Find where the given text appears and provide that cell's center as (X, Y) coordinate. 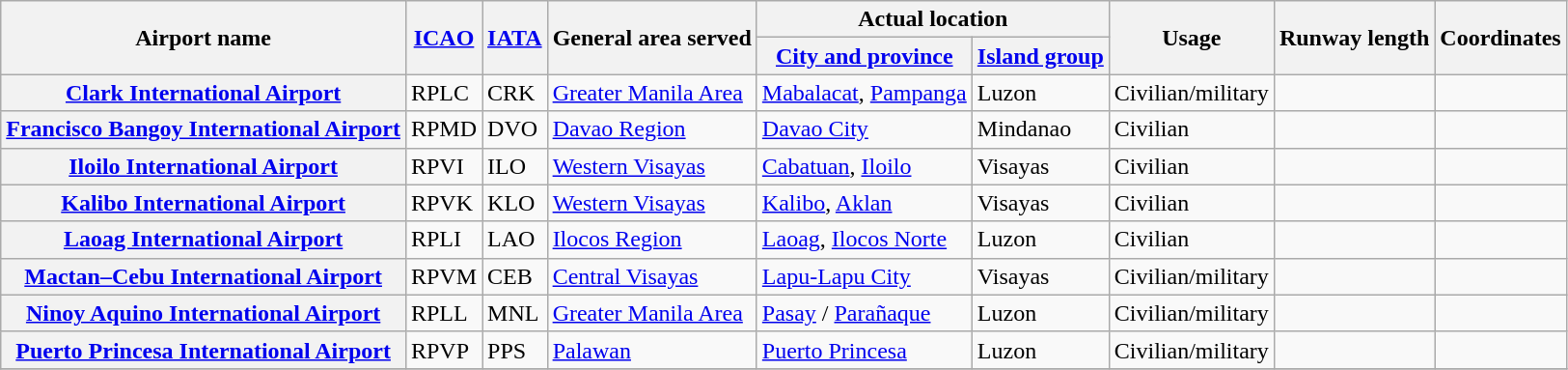
CRK (515, 93)
Francisco Bangoy International Airport (204, 129)
ILO (515, 166)
RPVK (444, 203)
Pasay / Parañaque (865, 313)
Kalibo International Airport (204, 203)
Coordinates (1500, 38)
LAO (515, 240)
KLO (515, 203)
Cabatuan, Iloilo (865, 166)
RPMD (444, 129)
Palawan (652, 350)
Mabalacat, Pampanga (865, 93)
ICAO (444, 38)
IATA (515, 38)
RPVI (444, 166)
Davao City (865, 129)
Lapu-Lapu City (865, 276)
Ilocos Region (652, 240)
Laoag International Airport (204, 240)
Ninoy Aquino International Airport (204, 313)
Central Visayas (652, 276)
Puerto Princesa International Airport (204, 350)
RPLI (444, 240)
General area served (652, 38)
Mactan–Cebu International Airport (204, 276)
MNL (515, 313)
Kalibo, Aklan (865, 203)
Usage (1191, 38)
Puerto Princesa (865, 350)
City and province (865, 56)
RPLC (444, 93)
PPS (515, 350)
Runway length (1354, 38)
DVO (515, 129)
RPVP (444, 350)
RPLL (444, 313)
CEB (515, 276)
Actual location (932, 19)
RPVM (444, 276)
Airport name (204, 38)
Laoag, Ilocos Norte (865, 240)
Mindanao (1040, 129)
Iloilo International Airport (204, 166)
Davao Region (652, 129)
Clark International Airport (204, 93)
Island group (1040, 56)
